Return the [X, Y] coordinate for the center point of the cell that contains the specified text.  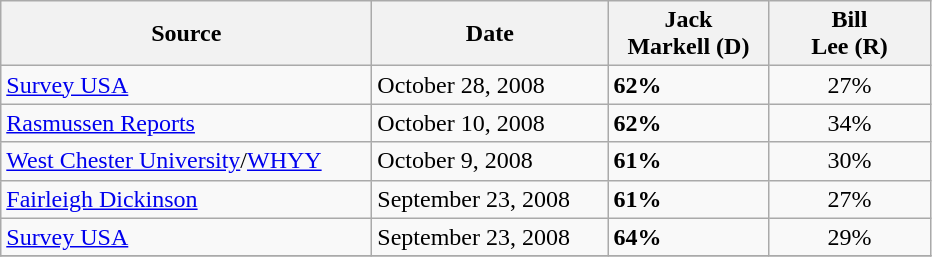
October 10, 2008 [490, 123]
Rasmussen Reports [186, 123]
Fairleigh Dickinson [186, 199]
JackMarkell (D) [688, 34]
Date [490, 34]
Source [186, 34]
BillLee (R) [850, 34]
October 28, 2008 [490, 85]
West Chester University/WHYY [186, 161]
October 9, 2008 [490, 161]
30% [850, 161]
29% [850, 237]
64% [688, 237]
34% [850, 123]
